Determine the (x, y) coordinate at the center of the cell enclosing the given text.  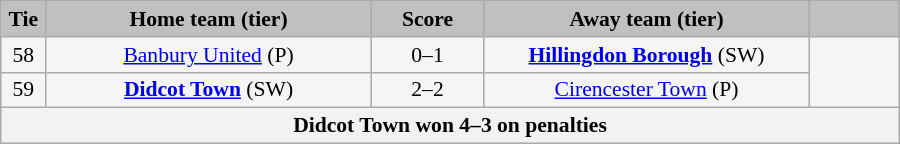
Didcot Town won 4–3 on penalties (450, 126)
Away team (tier) (647, 19)
Hillingdon Borough (SW) (647, 55)
Cirencester Town (P) (647, 90)
Tie (24, 19)
Score (427, 19)
0–1 (427, 55)
59 (24, 90)
2–2 (427, 90)
Didcot Town (SW) (209, 90)
Banbury United (P) (209, 55)
58 (24, 55)
Home team (tier) (209, 19)
